From the cell containing the given text, extract its center point as [x, y] coordinate. 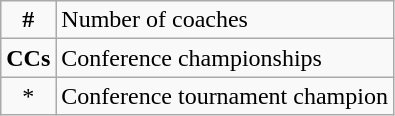
Conference tournament champion [225, 96]
Number of coaches [225, 20]
* [28, 96]
# [28, 20]
Conference championships [225, 58]
CCs [28, 58]
